Find where the given text appears and provide that cell's center as [x, y] coordinate. 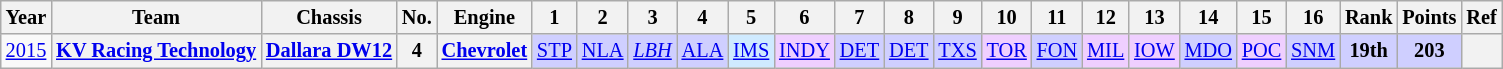
LBH [652, 51]
POC [1262, 51]
7 [860, 17]
ALA [703, 51]
8 [908, 17]
6 [804, 17]
Rank [1368, 17]
10 [1007, 17]
16 [1313, 17]
1 [554, 17]
IOW [1154, 51]
Team [156, 17]
NLA [603, 51]
FON [1057, 51]
Year [26, 17]
Chevrolet [484, 51]
13 [1154, 17]
KV Racing Technology [156, 51]
Chassis [329, 17]
3 [652, 17]
2 [603, 17]
Ref [1481, 17]
12 [1106, 17]
14 [1208, 17]
No. [417, 17]
2015 [26, 51]
INDY [804, 51]
15 [1262, 17]
IMS [751, 51]
9 [957, 17]
MIL [1106, 51]
MDO [1208, 51]
SNM [1313, 51]
11 [1057, 17]
203 [1429, 51]
5 [751, 17]
Engine [484, 17]
Points [1429, 17]
19th [1368, 51]
TOR [1007, 51]
Dallara DW12 [329, 51]
TXS [957, 51]
STP [554, 51]
